Locate the cell with the specified text and output its [X, Y] center coordinate. 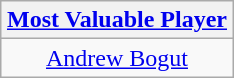
Most Valuable Player [116, 20]
Andrew Bogut [116, 58]
